Return the (X, Y) coordinate for the center point of the cell that contains the specified text.  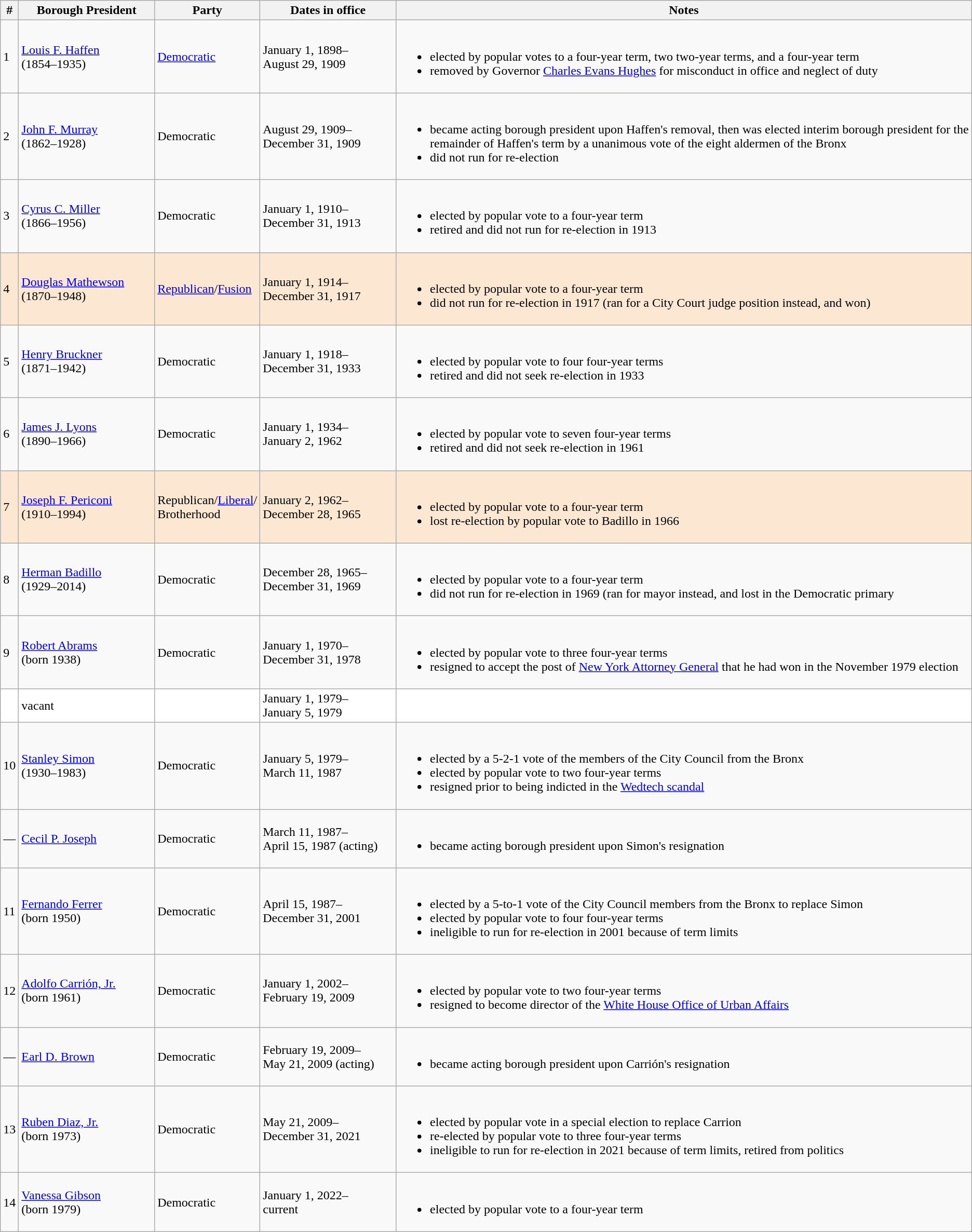
3 (9, 216)
14 (9, 1202)
May 21, 2009–December 31, 2021 (328, 1130)
March 11, 1987–April 15, 1987 (acting) (328, 838)
4 (9, 289)
elected by popular vote to a four-year termlost re-election by popular vote to Badillo in 1966 (684, 507)
Joseph F. Periconi(1910–1994) (87, 507)
January 1, 1898–August 29, 1909 (328, 57)
# (9, 10)
elected by popular vote to a four-year termretired and did not run for re-election in 1913 (684, 216)
Earl D. Brown (87, 1057)
Republican/Liberal/Brotherhood (208, 507)
vacant (87, 705)
1 (9, 57)
August 29, 1909–December 31, 1909 (328, 136)
January 1, 1910–December 31, 1913 (328, 216)
became acting borough president upon Carrión's resignation (684, 1057)
Louis F. Haffen(1854–1935) (87, 57)
Adolfo Carrión, Jr.(born 1961) (87, 991)
Dates in office (328, 10)
Herman Badillo(1929–2014) (87, 579)
Vanessa Gibson(born 1979) (87, 1202)
elected by popular vote to a four-year term (684, 1202)
January 1, 2022–current (328, 1202)
Borough President (87, 10)
Notes (684, 10)
January 1, 1934–January 2, 1962 (328, 434)
7 (9, 507)
January 1, 2002–February 19, 2009 (328, 991)
5 (9, 361)
Stanley Simon(1930–1983) (87, 765)
Party (208, 10)
December 28, 1965–December 31, 1969 (328, 579)
10 (9, 765)
Ruben Diaz, Jr.(born 1973) (87, 1130)
elected by popular vote to four four-year termsretired and did not seek re-election in 1933 (684, 361)
January 1, 1979–January 5, 1979 (328, 705)
11 (9, 912)
9 (9, 652)
Robert Abrams(born 1938) (87, 652)
Cecil P. Joseph (87, 838)
January 1, 1970–December 31, 1978 (328, 652)
12 (9, 991)
2 (9, 136)
Republican/Fusion (208, 289)
January 1, 1914–December 31, 1917 (328, 289)
February 19, 2009–May 21, 2009 (acting) (328, 1057)
elected by popular vote to a four-year termdid not run for re-election in 1969 (ran for mayor instead, and lost in the Democratic primary (684, 579)
Douglas Mathewson(1870–1948) (87, 289)
became acting borough president upon Simon's resignation (684, 838)
Cyrus C. Miller(1866–1956) (87, 216)
elected by popular vote to seven four-year termsretired and did not seek re-election in 1961 (684, 434)
January 5, 1979–March 11, 1987 (328, 765)
January 2, 1962–December 28, 1965 (328, 507)
elected by popular vote to a four-year termdid not run for re-election in 1917 (ran for a City Court judge position instead, and won) (684, 289)
13 (9, 1130)
6 (9, 434)
8 (9, 579)
January 1, 1918–December 31, 1933 (328, 361)
James J. Lyons(1890–1966) (87, 434)
John F. Murray(1862–1928) (87, 136)
elected by popular vote to two four-year termsresigned to become director of the White House Office of Urban Affairs (684, 991)
April 15, 1987–December 31, 2001 (328, 912)
Fernando Ferrer(born 1950) (87, 912)
Henry Bruckner(1871–1942) (87, 361)
